Return [X, Y] of the center of cell containing provided text 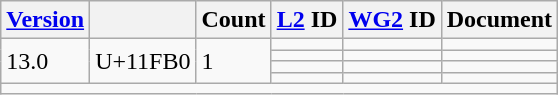
Version [46, 20]
WG2 ID [392, 20]
U+11FB0 [143, 61]
Document [499, 20]
1 [234, 61]
Count [234, 20]
L2 ID [307, 20]
13.0 [46, 61]
